Provide the (X, Y) coordinate of the cell's center where the given text is located.  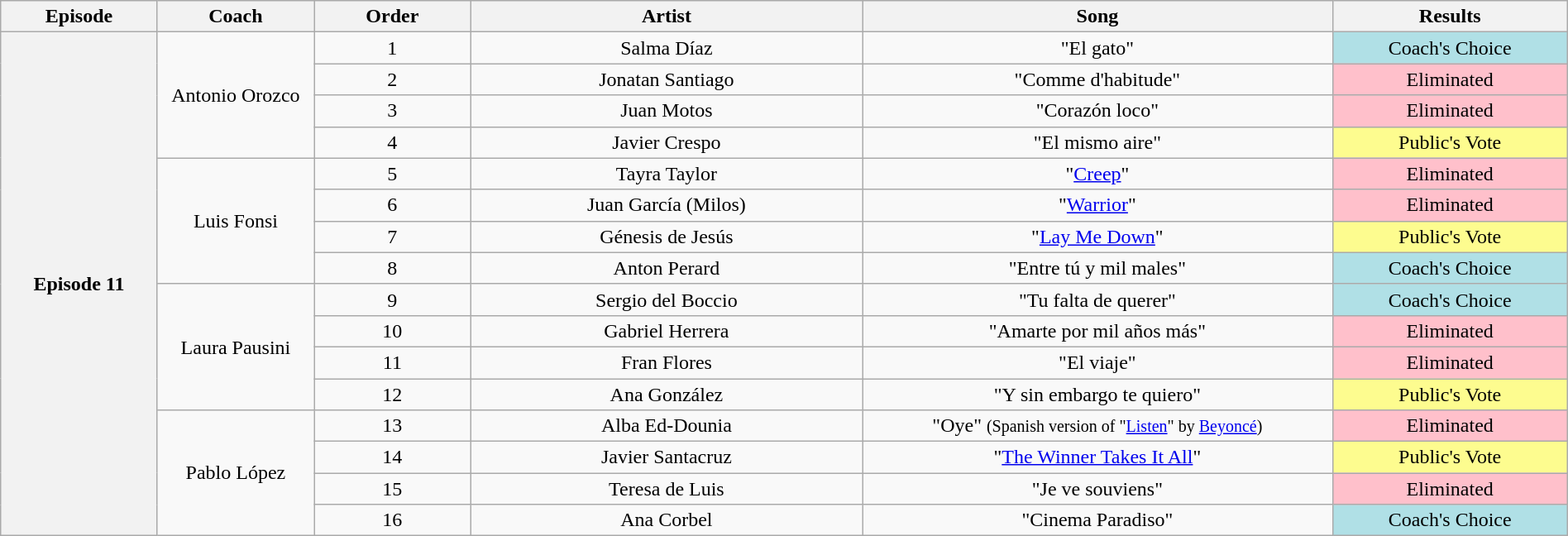
Javier Santacruz (667, 457)
Fran Flores (667, 362)
Pablo López (235, 473)
Artist (667, 17)
Episode 11 (79, 285)
Laura Pausini (235, 347)
"Lay Me Down" (1097, 237)
Tayra Taylor (667, 174)
Jonatan Santiago (667, 79)
"El viaje" (1097, 362)
Ana Corbel (667, 520)
10 (392, 331)
"Tu falta de querer" (1097, 299)
"Je ve souviens" (1097, 489)
Alba Ed-Dounia (667, 426)
Teresa de Luis (667, 489)
14 (392, 457)
Song (1097, 17)
Coach (235, 17)
13 (392, 426)
2 (392, 79)
Sergio del Boccio (667, 299)
"Corazón loco" (1097, 111)
Juan García (Milos) (667, 205)
16 (392, 520)
Results (1450, 17)
Gabriel Herrera (667, 331)
Anton Perard (667, 268)
"Y sin embargo te quiero" (1097, 395)
4 (392, 142)
Salma Díaz (667, 48)
"The Winner Takes It All" (1097, 457)
"Creep" (1097, 174)
1 (392, 48)
"El gato" (1097, 48)
"Comme d'habitude" (1097, 79)
7 (392, 237)
Luis Fonsi (235, 221)
12 (392, 395)
11 (392, 362)
"Warrior" (1097, 205)
"Oye" (Spanish version of "Listen" by Beyoncé) (1097, 426)
"El mismo aire" (1097, 142)
"Amarte por mil años más" (1097, 331)
9 (392, 299)
"Cinema Paradiso" (1097, 520)
Order (392, 17)
"Entre tú y mil males" (1097, 268)
Ana González (667, 395)
8 (392, 268)
3 (392, 111)
15 (392, 489)
6 (392, 205)
5 (392, 174)
Juan Motos (667, 111)
Episode (79, 17)
Génesis de Jesús (667, 237)
Javier Crespo (667, 142)
Antonio Orozco (235, 95)
